Determine the [X, Y] coordinate at the center of the cell enclosing the given text.  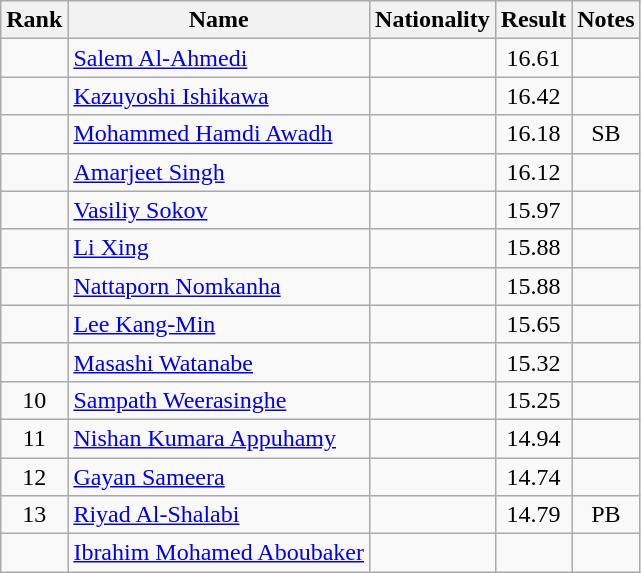
12 [34, 477]
14.94 [533, 438]
16.42 [533, 96]
Nationality [433, 20]
15.65 [533, 324]
Name [219, 20]
14.79 [533, 515]
SB [606, 134]
Rank [34, 20]
16.18 [533, 134]
Sampath Weerasinghe [219, 400]
Riyad Al-Shalabi [219, 515]
Amarjeet Singh [219, 172]
Salem Al-Ahmedi [219, 58]
Ibrahim Mohamed Aboubaker [219, 553]
Nattaporn Nomkanha [219, 286]
15.97 [533, 210]
15.32 [533, 362]
16.61 [533, 58]
Gayan Sameera [219, 477]
Vasiliy Sokov [219, 210]
Notes [606, 20]
11 [34, 438]
Li Xing [219, 248]
10 [34, 400]
Mohammed Hamdi Awadh [219, 134]
Masashi Watanabe [219, 362]
Kazuyoshi Ishikawa [219, 96]
Result [533, 20]
Lee Kang-Min [219, 324]
16.12 [533, 172]
15.25 [533, 400]
14.74 [533, 477]
Nishan Kumara Appuhamy [219, 438]
13 [34, 515]
PB [606, 515]
